Provide the [X, Y] coordinate of the cell's center where the given text is located.  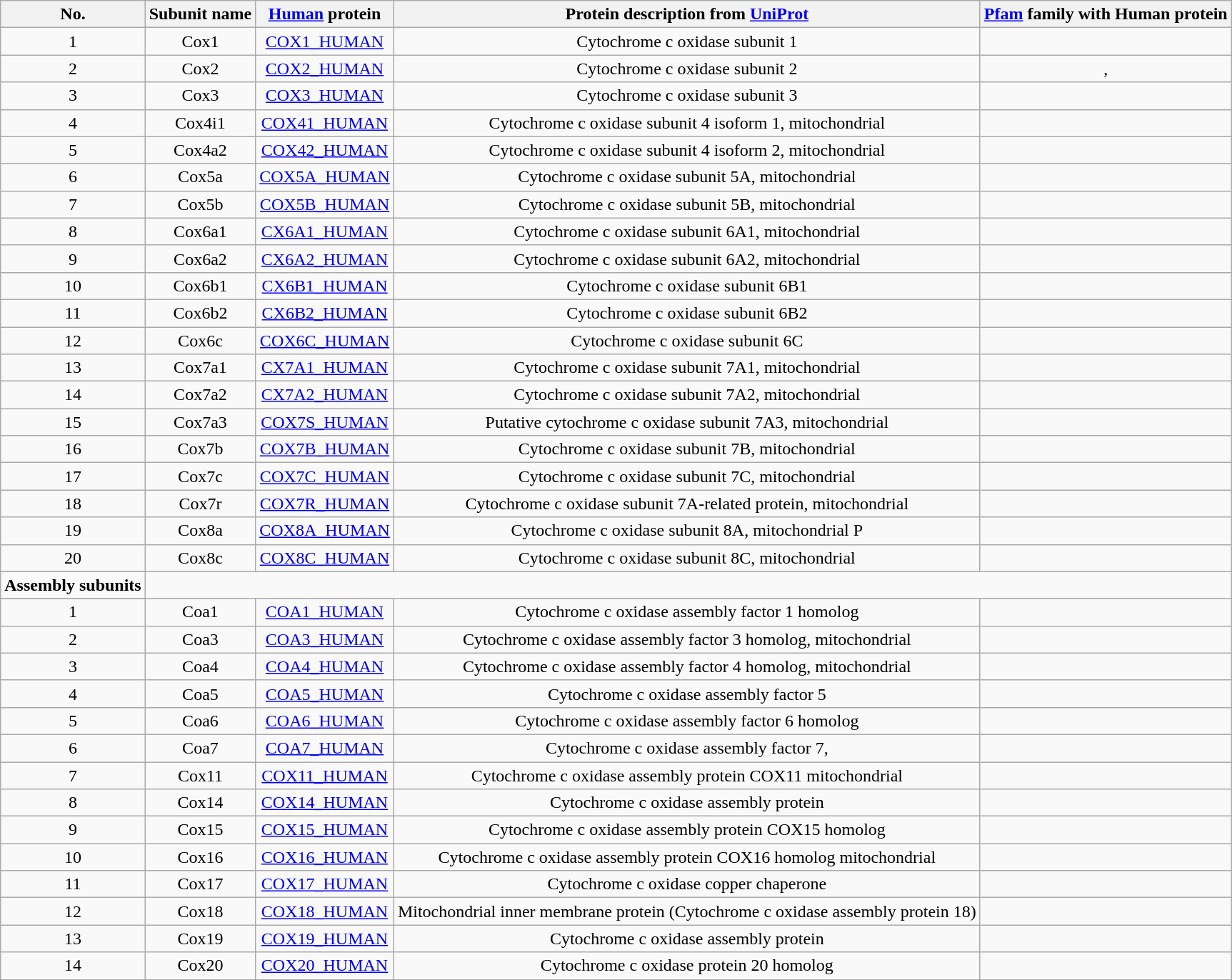
Cytochrome c oxidase subunit 8A, mitochondrial P [687, 531]
Cytochrome c oxidase subunit 7A-related protein, mitochondrial [687, 504]
Cytochrome c oxidase assembly protein COX11 mitochondrial [687, 775]
COX6C_HUMAN [325, 341]
Cytochrome c oxidase assembly factor 6 homolog [687, 721]
Cox17 [200, 884]
COX1_HUMAN [325, 41]
Coa7 [200, 748]
COX19_HUMAN [325, 939]
CX6B2_HUMAN [325, 313]
Cytochrome c oxidase subunit 6A2, mitochondrial [687, 259]
Cox6b2 [200, 313]
COX7R_HUMAN [325, 504]
Coa4 [200, 666]
Cytochrome c oxidase subunit 3 [687, 96]
Cytochrome c oxidase subunit 4 isoform 2, mitochondrial [687, 150]
Cytochrome c oxidase subunit 6C [687, 341]
Cytochrome c oxidase subunit 5A, mitochondrial [687, 177]
CX6A2_HUMAN [325, 259]
COA1_HUMAN [325, 612]
Coa3 [200, 639]
Cox7a3 [200, 422]
Cytochrome c oxidase subunit 4 isoform 1, mitochondrial [687, 123]
Cytochrome c oxidase subunit 2 [687, 69]
COX18_HUMAN [325, 911]
COX8A_HUMAN [325, 531]
COX16_HUMAN [325, 857]
COX7S_HUMAN [325, 422]
Cytochrome c oxidase subunit 7B, mitochondrial [687, 449]
COX8C_HUMAN [325, 558]
Cox6a1 [200, 231]
Cytochrome c oxidase subunit 6A1, mitochondrial [687, 231]
CX6B1_HUMAN [325, 286]
Coa6 [200, 721]
Cox6a2 [200, 259]
Cytochrome c oxidase subunit 6B2 [687, 313]
Cytochrome c oxidase assembly protein COX15 homolog [687, 830]
Cox7b [200, 449]
Cox6b1 [200, 286]
Cytochrome c oxidase assembly factor 4 homolog, mitochondrial [687, 666]
Cytochrome c oxidase subunit 7C, mitochondrial [687, 476]
COA4_HUMAN [325, 666]
16 [73, 449]
Human protein [325, 14]
COX15_HUMAN [325, 830]
CX7A2_HUMAN [325, 395]
Cox19 [200, 939]
Putative cytochrome c oxidase subunit 7A3, mitochondrial [687, 422]
COX41_HUMAN [325, 123]
, [1106, 69]
COX17_HUMAN [325, 884]
Mitochondrial inner membrane protein (Cytochrome c oxidase assembly protein 18) [687, 911]
Cox6c [200, 341]
COX14_HUMAN [325, 803]
COX7C_HUMAN [325, 476]
Cytochrome c oxidase assembly protein COX16 homolog mitochondrial [687, 857]
Cox20 [200, 966]
Cytochrome c oxidase assembly factor 1 homolog [687, 612]
Cox1 [200, 41]
Cytochrome c oxidase assembly factor 3 homolog, mitochondrial [687, 639]
Cox18 [200, 911]
Cytochrome c oxidase assembly factor 5 [687, 694]
18 [73, 504]
Coa5 [200, 694]
19 [73, 531]
COX11_HUMAN [325, 775]
Cox4a2 [200, 150]
Cox11 [200, 775]
Assembly subunits [73, 585]
Cytochrome c oxidase subunit 1 [687, 41]
CX6A1_HUMAN [325, 231]
No. [73, 14]
COX5B_HUMAN [325, 204]
COX2_HUMAN [325, 69]
COA5_HUMAN [325, 694]
Cytochrome c oxidase protein 20 homolog [687, 966]
17 [73, 476]
Pfam family with Human protein [1106, 14]
COX7B_HUMAN [325, 449]
Cox16 [200, 857]
Protein description from UniProt [687, 14]
Cox7r [200, 504]
COX5A_HUMAN [325, 177]
CX7A1_HUMAN [325, 368]
Cox14 [200, 803]
Cox8a [200, 531]
Cox15 [200, 830]
Cox8c [200, 558]
Cox7c [200, 476]
Coa1 [200, 612]
Cytochrome c oxidase subunit 8C, mitochondrial [687, 558]
Cytochrome c oxidase subunit 5B, mitochondrial [687, 204]
COX20_HUMAN [325, 966]
20 [73, 558]
Cox3 [200, 96]
Cox4i1 [200, 123]
COA3_HUMAN [325, 639]
15 [73, 422]
Subunit name [200, 14]
COA6_HUMAN [325, 721]
Cytochrome c oxidase assembly factor 7, [687, 748]
Cytochrome c oxidase subunit 7A1, mitochondrial [687, 368]
COX3_HUMAN [325, 96]
Cytochrome c oxidase subunit 6B1 [687, 286]
COX42_HUMAN [325, 150]
COA7_HUMAN [325, 748]
Cytochrome c oxidase subunit 7A2, mitochondrial [687, 395]
Cox5a [200, 177]
Cox7a1 [200, 368]
Cox7a2 [200, 395]
Cox5b [200, 204]
Cytochrome c oxidase copper chaperone [687, 884]
Cox2 [200, 69]
